Search for the cell housing the specified text and yield its (x, y) center coordinate. 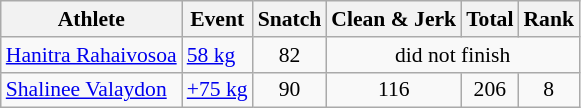
58 kg (218, 55)
Snatch (290, 19)
82 (290, 55)
90 (290, 90)
Athlete (92, 19)
Event (218, 19)
206 (490, 90)
Clean & Jerk (394, 19)
Total (490, 19)
Shalinee Valaydon (92, 90)
116 (394, 90)
Hanitra Rahaivosoa (92, 55)
8 (548, 90)
+75 kg (218, 90)
Rank (548, 19)
did not finish (452, 55)
